Search for the cell housing the specified text and yield its (x, y) center coordinate. 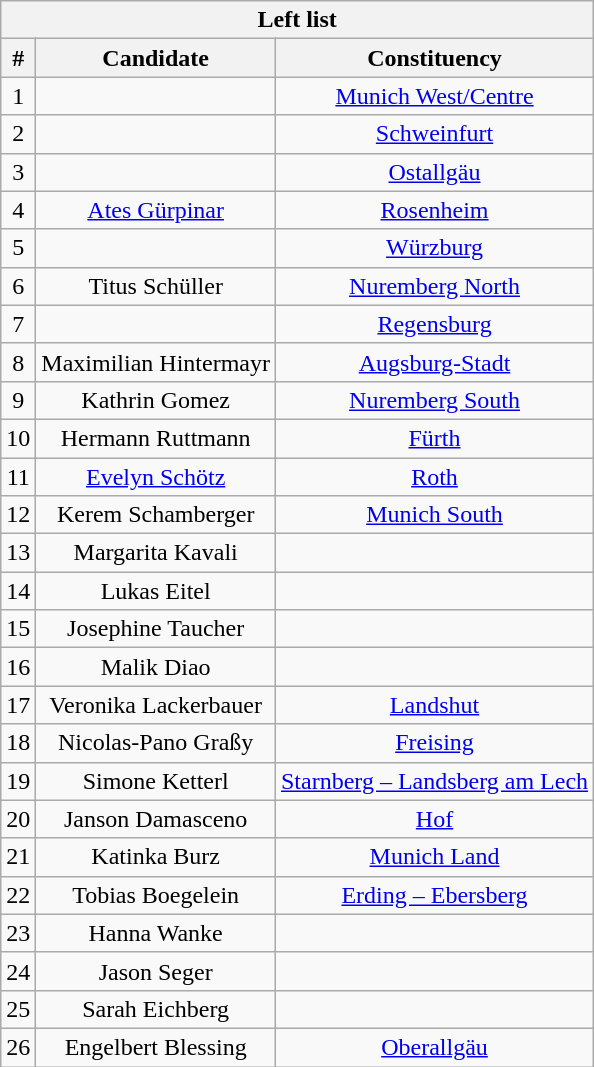
10 (18, 438)
Hanna Wanke (156, 933)
Simone Ketterl (156, 781)
Munich West/Centre (434, 96)
26 (18, 1047)
Constituency (434, 58)
19 (18, 781)
Starnberg – Landsberg am Lech (434, 781)
11 (18, 477)
6 (18, 286)
Erding – Ebersberg (434, 895)
Titus Schüller (156, 286)
Candidate (156, 58)
Malik Diao (156, 667)
Left list (298, 20)
22 (18, 895)
12 (18, 515)
Katinka Burz (156, 857)
20 (18, 819)
Ates Gürpinar (156, 210)
Kathrin Gomez (156, 400)
8 (18, 362)
15 (18, 629)
21 (18, 857)
Veronika Lackerbauer (156, 705)
Landshut (434, 705)
Jason Seger (156, 971)
23 (18, 933)
Hof (434, 819)
Janson Damasceno (156, 819)
3 (18, 172)
Kerem Schamberger (156, 515)
7 (18, 324)
Tobias Boegelein (156, 895)
9 (18, 400)
Rosenheim (434, 210)
1 (18, 96)
Augsburg-Stadt (434, 362)
25 (18, 1009)
Munich South (434, 515)
Hermann Ruttmann (156, 438)
Sarah Eichberg (156, 1009)
4 (18, 210)
Margarita Kavali (156, 553)
2 (18, 134)
Ostallgäu (434, 172)
Evelyn Schötz (156, 477)
Oberallgäu (434, 1047)
5 (18, 248)
17 (18, 705)
14 (18, 591)
Nuremberg South (434, 400)
Lukas Eitel (156, 591)
Nicolas-Pano Graßy (156, 743)
24 (18, 971)
Freising (434, 743)
Nuremberg North (434, 286)
# (18, 58)
Munich Land (434, 857)
Maximilian Hintermayr (156, 362)
Würzburg (434, 248)
Roth (434, 477)
Fürth (434, 438)
Schweinfurt (434, 134)
Josephine Taucher (156, 629)
Engelbert Blessing (156, 1047)
Regensburg (434, 324)
13 (18, 553)
16 (18, 667)
18 (18, 743)
